For the text-containing cell, return its midpoint in [x, y] coordinate format. 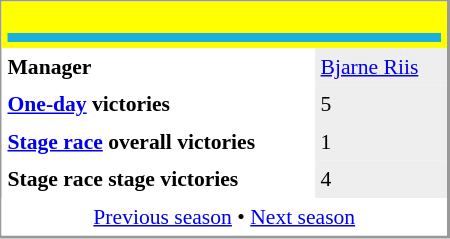
Bjarne Riis [381, 67]
Previous season • Next season [225, 217]
One-day victories [158, 105]
1 [381, 142]
5 [381, 105]
Manager [158, 67]
4 [381, 179]
Stage race stage victories [158, 179]
Stage race overall victories [158, 142]
